Find where the given text appears and provide that cell's center as (X, Y) coordinate. 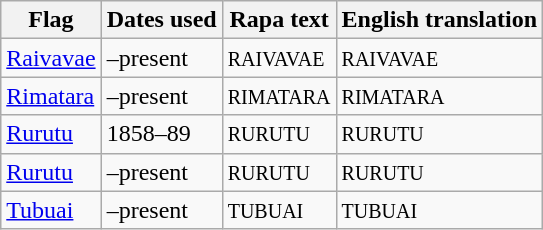
1858–89 (162, 134)
Raivavae (51, 58)
Rimatara (51, 96)
English translation (439, 20)
Dates used (162, 20)
Flag (51, 20)
Tubuai (51, 210)
Rapa text (279, 20)
